Provide the [X, Y] coordinate of the cell's center where the given text is located.  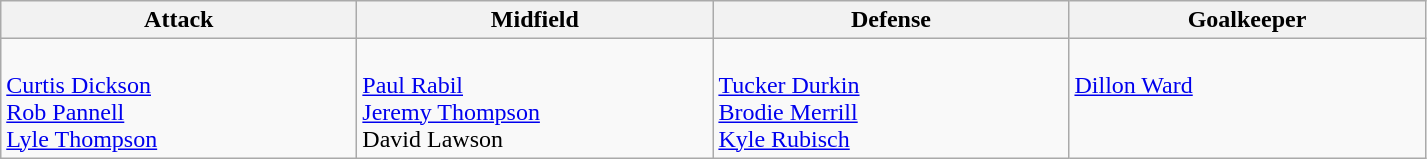
Goalkeeper [1247, 20]
Attack [179, 20]
Midfield [535, 20]
Dillon Ward [1247, 98]
Curtis Dickson Rob Pannell Lyle Thompson [179, 98]
Defense [891, 20]
Paul Rabil Jeremy Thompson David Lawson [535, 98]
Tucker Durkin Brodie Merrill Kyle Rubisch [891, 98]
